Capture the cell that displays the provided text and extract its [X, Y] central coordinate. 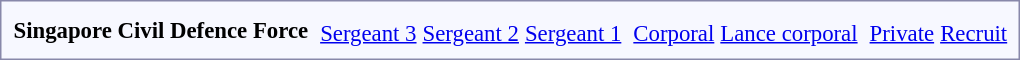
Singapore Civil Defence Force [161, 30]
Recruit [974, 33]
Sergeant 2 [470, 33]
Sergeant 1 [572, 33]
Lance corporal [789, 33]
Corporal [674, 33]
Private [902, 33]
Sergeant 3 [368, 33]
